For the text-containing cell, return its midpoint in (x, y) coordinate format. 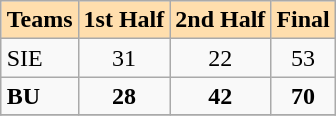
Teams (40, 20)
31 (124, 58)
42 (220, 96)
70 (303, 96)
1st Half (124, 20)
SIE (40, 58)
2nd Half (220, 20)
28 (124, 96)
53 (303, 58)
BU (40, 96)
Final (303, 20)
22 (220, 58)
